From the cell containing the given text, extract its center point as [X, Y] coordinate. 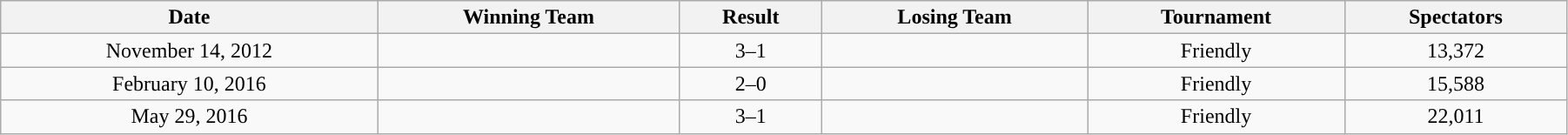
May 29, 2016 [190, 117]
2–0 [751, 84]
February 10, 2016 [190, 84]
Tournament [1216, 17]
22,011 [1455, 117]
15,588 [1455, 84]
Winning Team [529, 17]
Result [751, 17]
13,372 [1455, 51]
November 14, 2012 [190, 51]
Spectators [1455, 17]
Date [190, 17]
Losing Team [955, 17]
